Search for the cell housing the specified text and yield its [x, y] center coordinate. 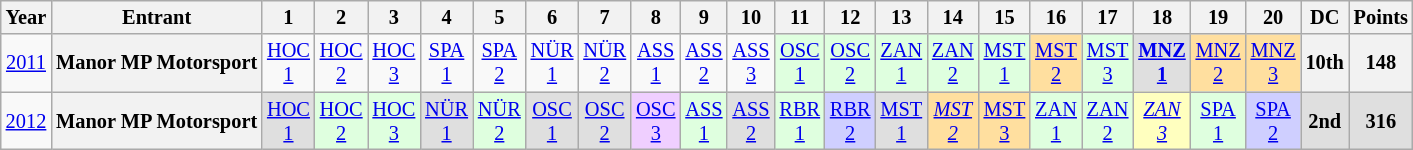
316 [1381, 121]
11 [800, 17]
2012 [26, 121]
2011 [26, 63]
DC [1325, 17]
16 [1056, 17]
18 [1162, 17]
148 [1381, 63]
3 [394, 17]
4 [446, 17]
15 [1005, 17]
Entrant [156, 17]
RBR1 [800, 121]
MNZ2 [1218, 63]
19 [1218, 17]
OSC3 [656, 121]
10 [750, 17]
ZAN3 [1162, 121]
9 [704, 17]
ASS3 [750, 63]
2 [342, 17]
Points [1381, 17]
Year [26, 17]
14 [953, 17]
7 [604, 17]
1 [288, 17]
MNZ3 [1274, 63]
5 [500, 17]
10th [1325, 63]
RBR2 [850, 121]
13 [901, 17]
17 [1108, 17]
12 [850, 17]
20 [1274, 17]
6 [552, 17]
MNZ1 [1162, 63]
8 [656, 17]
2nd [1325, 121]
